Pinpoint the cell where the given text exists, returning its (X, Y) midpoint coordinate. 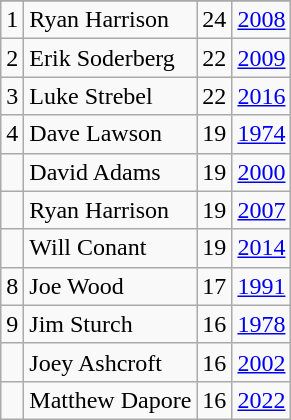
2022 (262, 400)
1974 (262, 134)
24 (214, 20)
2016 (262, 96)
8 (12, 286)
9 (12, 324)
Matthew Dapore (110, 400)
2014 (262, 248)
2000 (262, 172)
Dave Lawson (110, 134)
2009 (262, 58)
Will Conant (110, 248)
2008 (262, 20)
2 (12, 58)
1991 (262, 286)
Joey Ashcroft (110, 362)
1 (12, 20)
4 (12, 134)
2007 (262, 210)
2002 (262, 362)
David Adams (110, 172)
Luke Strebel (110, 96)
Joe Wood (110, 286)
Erik Soderberg (110, 58)
3 (12, 96)
17 (214, 286)
1978 (262, 324)
Jim Sturch (110, 324)
